Scan for the cell matching the given text and deliver its [x, y] coordinate at center. 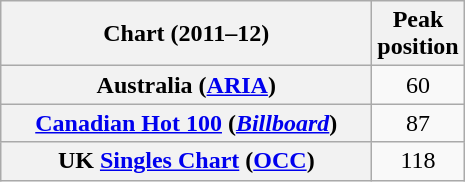
87 [418, 123]
Peakposition [418, 34]
Canadian Hot 100 (Billboard) [186, 123]
60 [418, 85]
Chart (2011–12) [186, 34]
118 [418, 161]
UK Singles Chart (OCC) [186, 161]
Australia (ARIA) [186, 85]
